Capture the cell that displays the provided text and extract its [x, y] central coordinate. 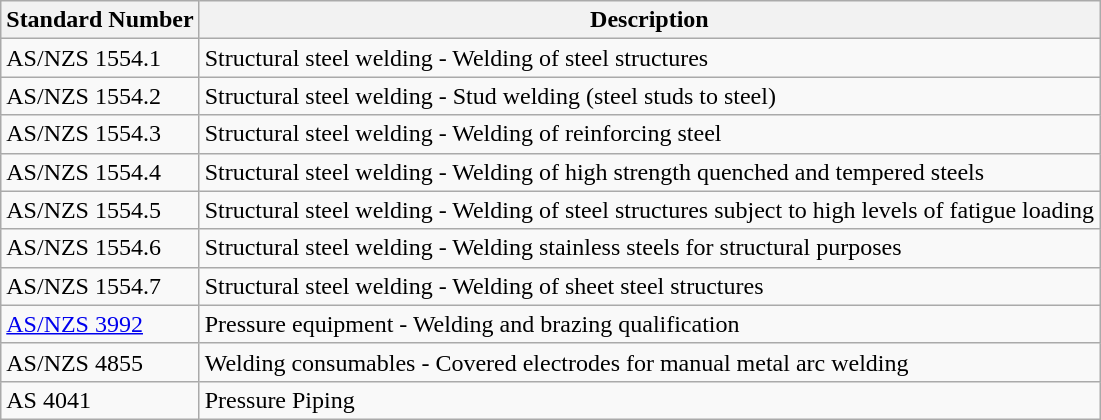
Pressure Piping [649, 400]
AS/NZS 1554.1 [100, 58]
AS/NZS 4855 [100, 362]
Structural steel welding - Welding of reinforcing steel [649, 134]
AS/NZS 1554.7 [100, 286]
AS/NZS 3992 [100, 324]
Welding consumables - Covered electrodes for manual metal arc welding [649, 362]
Structural steel welding - Stud welding (steel studs to steel) [649, 96]
Structural steel welding - Welding of steel structures [649, 58]
AS/NZS 1554.6 [100, 248]
Structural steel welding - Welding of steel structures subject to high levels of fatigue loading [649, 210]
Structural steel welding - Welding of sheet steel structures [649, 286]
AS/NZS 1554.4 [100, 172]
AS/NZS 1554.5 [100, 210]
Description [649, 20]
Standard Number [100, 20]
AS/NZS 1554.3 [100, 134]
Pressure equipment - Welding and brazing qualification [649, 324]
AS/NZS 1554.2 [100, 96]
Structural steel welding - Welding stainless steels for structural purposes [649, 248]
Structural steel welding - Welding of high strength quenched and tempered steels [649, 172]
AS 4041 [100, 400]
